Scan for the cell matching the given text and deliver its [X, Y] coordinate at center. 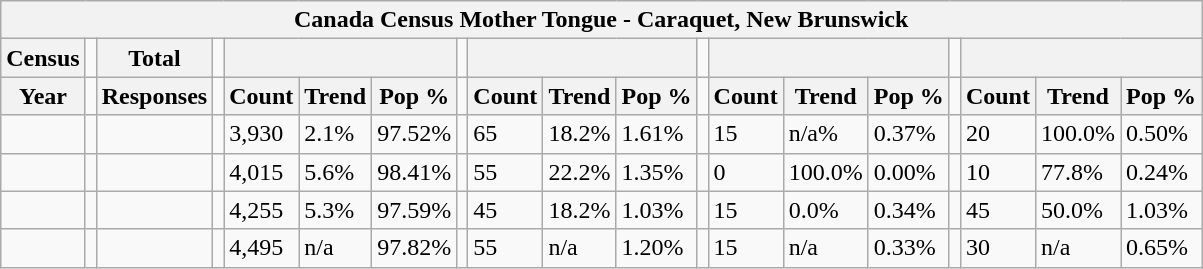
1.35% [656, 172]
30 [998, 248]
0.24% [1160, 172]
4,015 [262, 172]
97.52% [414, 134]
0.0% [826, 210]
1.61% [656, 134]
97.59% [414, 210]
10 [998, 172]
Responses [154, 96]
4,255 [262, 210]
0.37% [908, 134]
Canada Census Mother Tongue - Caraquet, New Brunswick [602, 20]
0.65% [1160, 248]
0.33% [908, 248]
77.8% [1078, 172]
5.3% [336, 210]
22.2% [580, 172]
0.34% [908, 210]
65 [506, 134]
Total [154, 58]
0.50% [1160, 134]
1.20% [656, 248]
50.0% [1078, 210]
n/a% [826, 134]
Census [43, 58]
2.1% [336, 134]
0.00% [908, 172]
5.6% [336, 172]
97.82% [414, 248]
3,930 [262, 134]
Year [43, 96]
98.41% [414, 172]
4,495 [262, 248]
0 [746, 172]
20 [998, 134]
